Return the (X, Y) coordinate for the center point of the cell that contains the specified text.  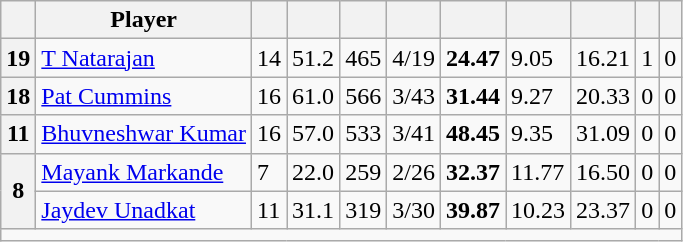
7 (270, 172)
57.0 (314, 134)
2/26 (414, 172)
22.0 (314, 172)
566 (364, 96)
T Natarajan (144, 58)
16.50 (604, 172)
31.09 (604, 134)
32.37 (472, 172)
11.77 (538, 172)
8 (18, 191)
3/30 (414, 210)
3/43 (414, 96)
Player (144, 20)
Bhuvneshwar Kumar (144, 134)
3/41 (414, 134)
9.35 (538, 134)
14 (270, 58)
10.23 (538, 210)
4/19 (414, 58)
23.37 (604, 210)
61.0 (314, 96)
1 (648, 58)
20.33 (604, 96)
16.21 (604, 58)
24.47 (472, 58)
9.05 (538, 58)
51.2 (314, 58)
39.87 (472, 210)
31.44 (472, 96)
48.45 (472, 134)
31.1 (314, 210)
259 (364, 172)
465 (364, 58)
18 (18, 96)
Pat Cummins (144, 96)
319 (364, 210)
533 (364, 134)
9.27 (538, 96)
19 (18, 58)
Mayank Markande (144, 172)
Jaydev Unadkat (144, 210)
